Return (X, Y) of the center of cell containing provided text 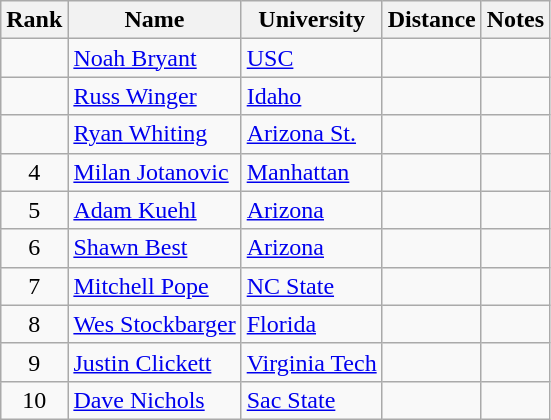
Justin Clickett (154, 362)
Noah Bryant (154, 58)
Dave Nichols (154, 400)
4 (34, 172)
Shawn Best (154, 248)
Milan Jotanovic (154, 172)
University (312, 20)
Idaho (312, 96)
7 (34, 286)
Ryan Whiting (154, 134)
Mitchell Pope (154, 286)
10 (34, 400)
Manhattan (312, 172)
Wes Stockbarger (154, 324)
Arizona St. (312, 134)
5 (34, 210)
8 (34, 324)
NC State (312, 286)
Florida (312, 324)
9 (34, 362)
Sac State (312, 400)
Name (154, 20)
Virginia Tech (312, 362)
6 (34, 248)
Russ Winger (154, 96)
Rank (34, 20)
Notes (515, 20)
Adam Kuehl (154, 210)
Distance (432, 20)
USC (312, 58)
